Output the [X, Y] coordinate of the center of the cell containing the given text.  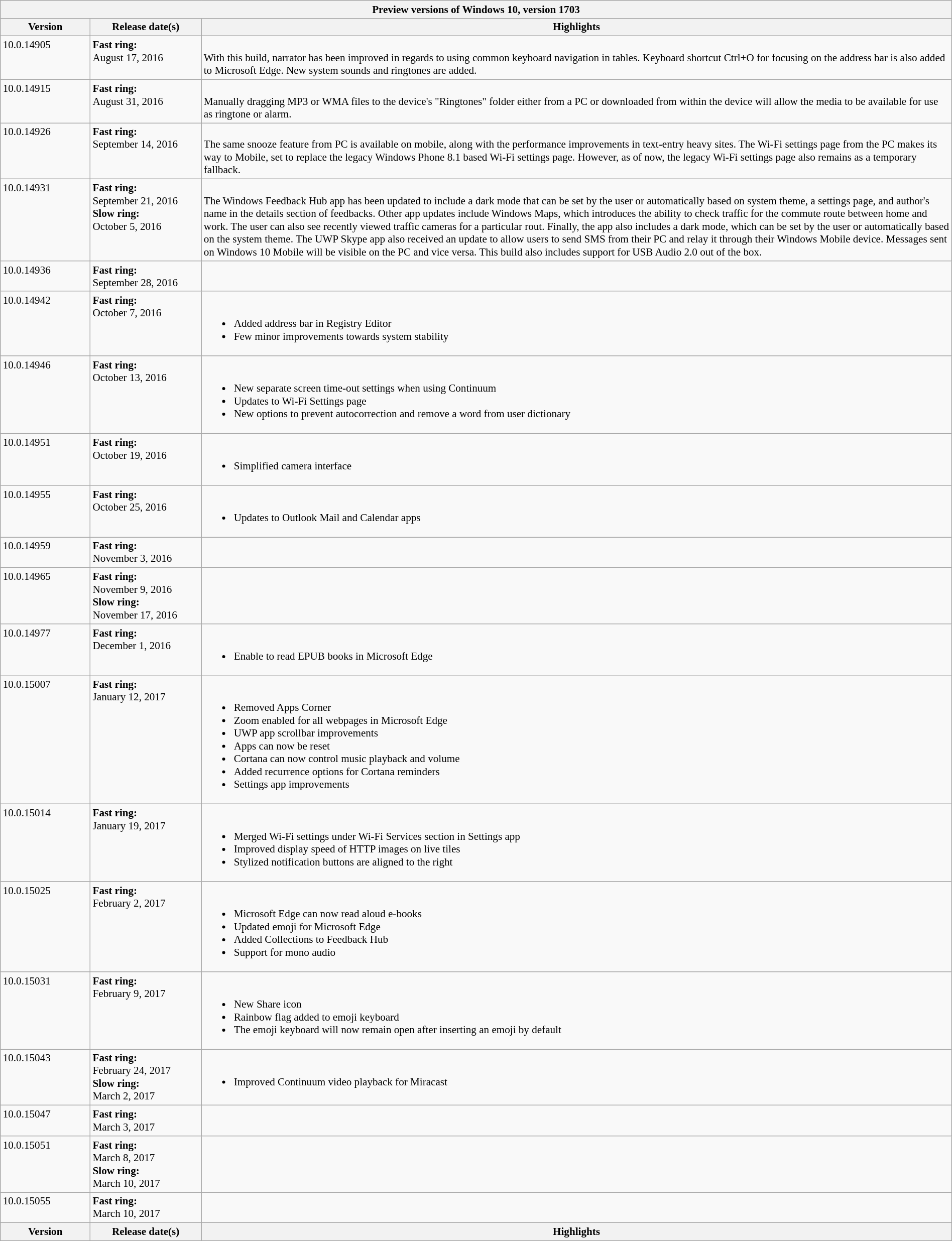
Fast ring:October 13, 2016 [146, 395]
10.0.15051 [45, 1164]
10.0.15025 [45, 927]
Fast ring:March 3, 2017 [146, 1121]
10.0.15007 [45, 740]
10.0.14905 [45, 58]
10.0.14915 [45, 101]
10.0.15055 [45, 1208]
Fast ring:October 25, 2016 [146, 511]
Fast ring:November 3, 2016 [146, 552]
Fast ring:August 17, 2016 [146, 58]
10.0.14951 [45, 459]
Fast ring:November 9, 2016Slow ring:November 17, 2016 [146, 596]
10.0.14959 [45, 552]
Enable to read EPUB books in Microsoft Edge [576, 650]
Fast ring:March 10, 2017 [146, 1208]
Simplified camera interface [576, 459]
Fast ring:September 28, 2016 [146, 276]
Fast ring:February 2, 2017 [146, 927]
10.0.15014 [45, 843]
Fast ring:February 24, 2017Slow ring:March 2, 2017 [146, 1077]
Fast ring:October 19, 2016 [146, 459]
10.0.14942 [45, 323]
10.0.14931 [45, 220]
Fast ring:March 8, 2017Slow ring:March 10, 2017 [146, 1164]
Microsoft Edge can now read aloud e-booksUpdated emoji for Microsoft EdgeAdded Collections to Feedback HubSupport for mono audio [576, 927]
10.0.15043 [45, 1077]
Fast ring:August 31, 2016 [146, 101]
10.0.14926 [45, 151]
Preview versions of Windows 10, version 1703 [476, 9]
10.0.14977 [45, 650]
Added address bar in Registry EditorFew minor improvements towards system stability [576, 323]
10.0.14936 [45, 276]
Updates to Outlook Mail and Calendar apps [576, 511]
Fast ring:December 1, 2016 [146, 650]
Fast ring:September 14, 2016 [146, 151]
Fast ring:January 12, 2017 [146, 740]
10.0.15031 [45, 1011]
New Share iconRainbow flag added to emoji keyboardThe emoji keyboard will now remain open after inserting an emoji by default [576, 1011]
Fast ring:February 9, 2017 [146, 1011]
Fast ring:September 21, 2016Slow ring:October 5, 2016 [146, 220]
10.0.14955 [45, 511]
Fast ring:January 19, 2017 [146, 843]
Fast ring:October 7, 2016 [146, 323]
10.0.14946 [45, 395]
10.0.14965 [45, 596]
10.0.15047 [45, 1121]
Improved Continuum video playback for Miracast [576, 1077]
